Detect which cell encompasses the target text, then output its [X, Y] center coordinate. 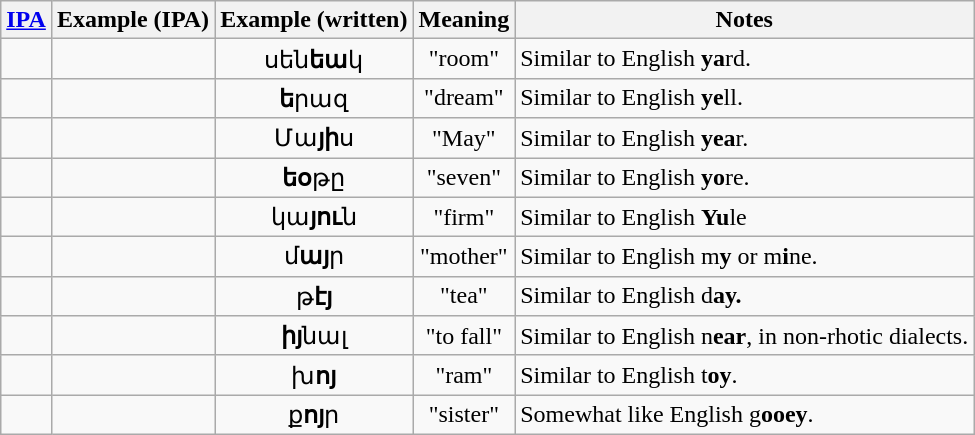
Example (IPA) [132, 20]
սենեակ [314, 59]
Somewhat like English gooey. [744, 415]
Similar to English year. [744, 138]
Similar to English yore. [744, 178]
եօթը [314, 178]
թէյ [314, 296]
"ram" [464, 375]
"tea" [464, 296]
"seven" [464, 178]
իյնալ [314, 336]
Notes [744, 20]
"mother" [464, 257]
Similar to English near, in non-rhotic dialects. [744, 336]
"sister" [464, 415]
Similar to English yell. [744, 98]
IPA [26, 20]
"room" [464, 59]
Meaning [464, 20]
Similar to English toy. [744, 375]
մայր [314, 257]
Similar to English yard. [744, 59]
խոյ [314, 375]
Similar to English Yule [744, 217]
"dream" [464, 98]
"to fall" [464, 336]
կայուն [314, 217]
երազ [314, 98]
"firm" [464, 217]
Example (written) [314, 20]
"May" [464, 138]
Similar to English my or mine. [744, 257]
Similar to English day. [744, 296]
Մայիս [314, 138]
քոյր [314, 415]
